Detect which cell encompasses the target text, then output its (x, y) center coordinate. 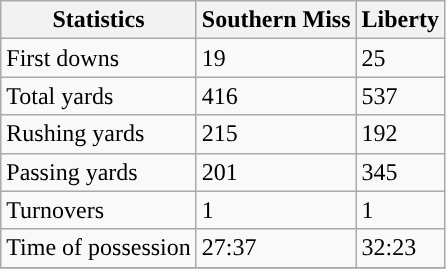
345 (400, 172)
19 (276, 58)
Rushing yards (99, 134)
201 (276, 172)
25 (400, 58)
Total yards (99, 96)
Southern Miss (276, 20)
192 (400, 134)
27:37 (276, 248)
Statistics (99, 20)
32:23 (400, 248)
215 (276, 134)
Turnovers (99, 210)
First downs (99, 58)
537 (400, 96)
Time of possession (99, 248)
Liberty (400, 20)
416 (276, 96)
Passing yards (99, 172)
